Provide the (X, Y) coordinate of the cell's center where the given text is located.  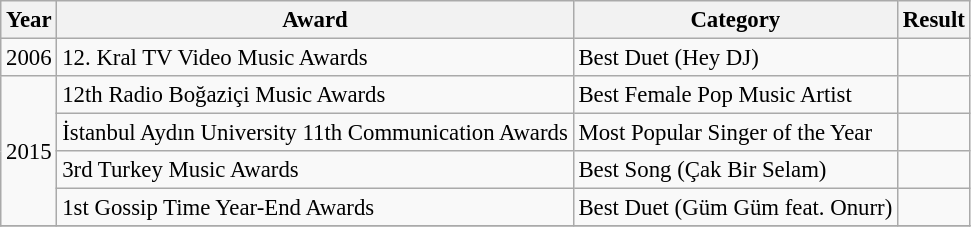
Best Song (Çak Bir Selam) (735, 170)
Best Duet (Hey DJ) (735, 58)
Year (29, 20)
Best Female Pop Music Artist (735, 95)
Category (735, 20)
3rd Turkey Music Awards (315, 170)
12th Radio Boğaziçi Music Awards (315, 95)
Result (934, 20)
1st Gossip Time Year-End Awards (315, 208)
2015 (29, 151)
Most Popular Singer of the Year (735, 133)
İstanbul Aydın University 11th Communication Awards (315, 133)
Best Duet (Güm Güm feat. Onurr) (735, 208)
2006 (29, 58)
Award (315, 20)
12. Kral TV Video Music Awards (315, 58)
